Identify which cell holds the provided text, then report its (X, Y) central coordinate. 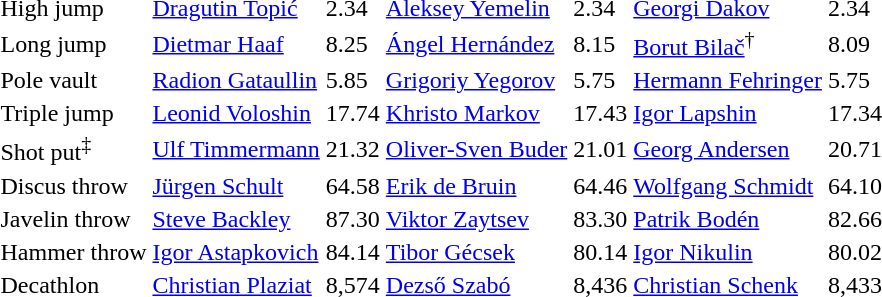
17.43 (600, 113)
Jürgen Schult (236, 186)
Georg Andersen (728, 149)
Tibor Gécsek (476, 252)
Hermann Fehringer (728, 80)
5.85 (352, 80)
Wolfgang Schmidt (728, 186)
17.74 (352, 113)
8.15 (600, 44)
Erik de Bruin (476, 186)
64.58 (352, 186)
5.75 (600, 80)
87.30 (352, 219)
Igor Nikulin (728, 252)
Borut Bilač† (728, 44)
Dietmar Haaf (236, 44)
84.14 (352, 252)
Ulf Timmermann (236, 149)
Patrik Bodén (728, 219)
21.32 (352, 149)
80.14 (600, 252)
Steve Backley (236, 219)
Radion Gataullin (236, 80)
Igor Astapkovich (236, 252)
Viktor Zaytsev (476, 219)
83.30 (600, 219)
Leonid Voloshin (236, 113)
Ángel Hernández (476, 44)
Khristo Markov (476, 113)
Igor Lapshin (728, 113)
64.46 (600, 186)
Grigoriy Yegorov (476, 80)
Oliver-Sven Buder (476, 149)
8.25 (352, 44)
21.01 (600, 149)
